For the text-containing cell, return its midpoint in [X, Y] coordinate format. 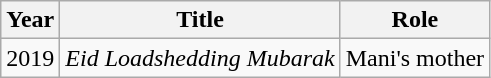
Year [30, 20]
Title [200, 20]
2019 [30, 58]
Eid Loadshedding Mubarak [200, 58]
Mani's mother [414, 58]
Role [414, 20]
